Identify which cell holds the provided text, then report its [X, Y] central coordinate. 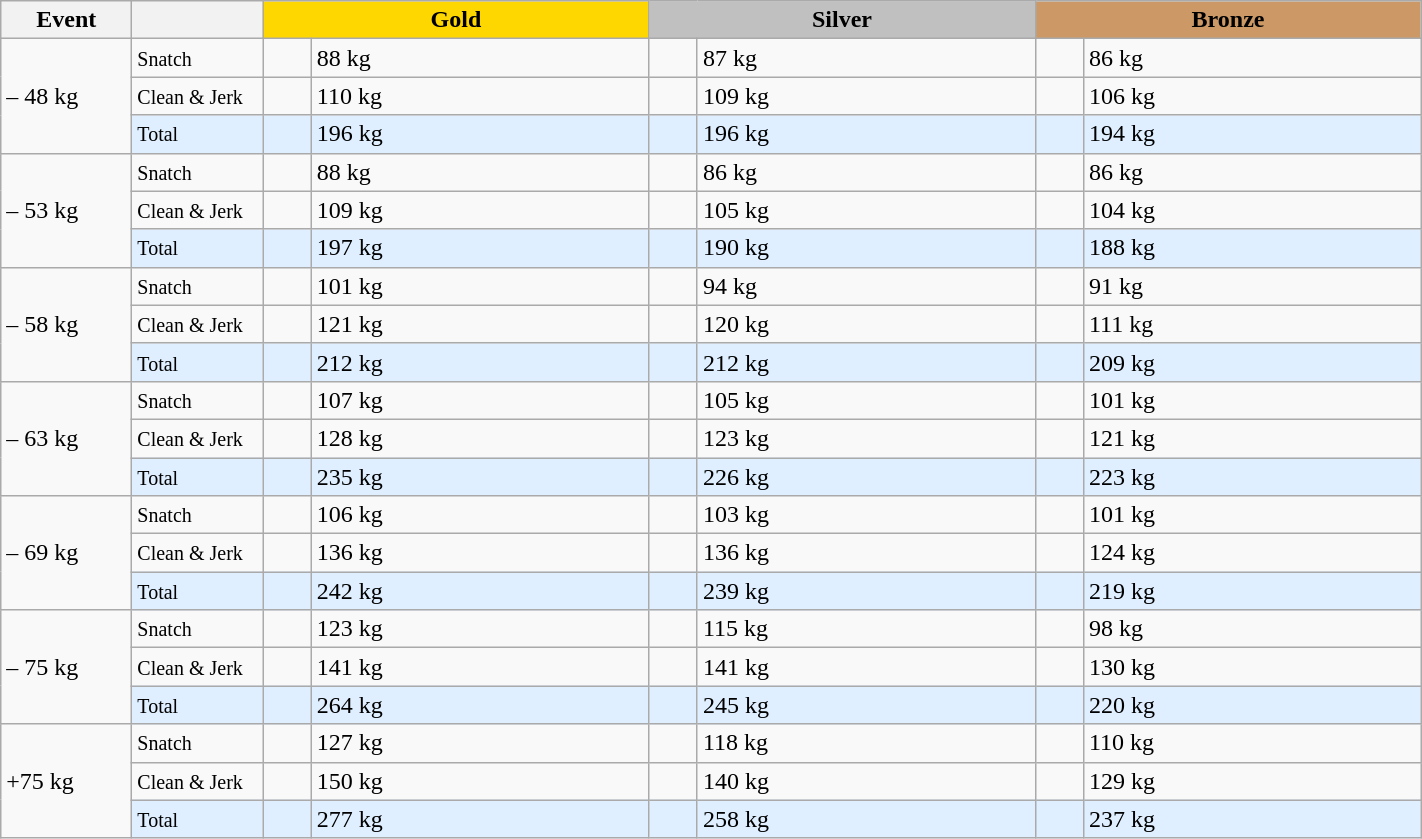
104 kg [1252, 210]
188 kg [1252, 248]
111 kg [1252, 324]
258 kg [866, 819]
223 kg [1252, 477]
– 69 kg [66, 553]
115 kg [866, 629]
– 53 kg [66, 210]
98 kg [1252, 629]
127 kg [480, 743]
124 kg [1252, 553]
219 kg [1252, 591]
– 48 kg [66, 96]
87 kg [866, 58]
194 kg [1252, 134]
235 kg [480, 477]
Bronze [1228, 20]
118 kg [866, 743]
140 kg [866, 781]
107 kg [480, 400]
Event [66, 20]
237 kg [1252, 819]
– 63 kg [66, 438]
226 kg [866, 477]
91 kg [1252, 286]
– 75 kg [66, 667]
128 kg [480, 438]
120 kg [866, 324]
94 kg [866, 286]
190 kg [866, 248]
242 kg [480, 591]
264 kg [480, 705]
+75 kg [66, 781]
– 58 kg [66, 324]
239 kg [866, 591]
129 kg [1252, 781]
Silver [842, 20]
130 kg [1252, 667]
220 kg [1252, 705]
150 kg [480, 781]
103 kg [866, 515]
245 kg [866, 705]
277 kg [480, 819]
197 kg [480, 248]
Gold [456, 20]
209 kg [1252, 362]
